Determine the (X, Y) coordinate at the center of the cell enclosing the given text.  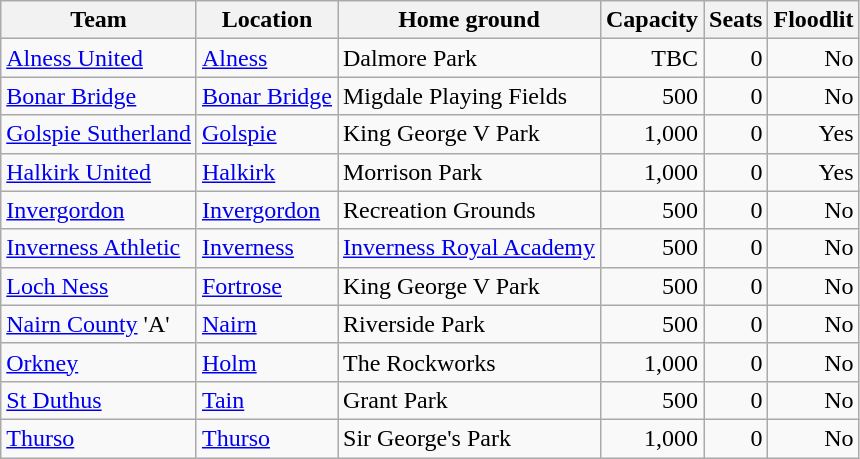
Inverness (266, 248)
Loch Ness (99, 286)
Inverness Athletic (99, 248)
Recreation Grounds (470, 210)
Nairn (266, 324)
The Rockworks (470, 362)
Morrison Park (470, 172)
Team (99, 20)
Location (266, 20)
Floodlit (814, 20)
Tain (266, 400)
Nairn County 'A' (99, 324)
Seats (736, 20)
Orkney (99, 362)
Migdale Playing Fields (470, 96)
Golspie Sutherland (99, 134)
Fortrose (266, 286)
Halkirk United (99, 172)
St Duthus (99, 400)
Grant Park (470, 400)
Alness United (99, 58)
TBC (652, 58)
Holm (266, 362)
Alness (266, 58)
Inverness Royal Academy (470, 248)
Capacity (652, 20)
Dalmore Park (470, 58)
Golspie (266, 134)
Riverside Park (470, 324)
Halkirk (266, 172)
Sir George's Park (470, 438)
Home ground (470, 20)
